For the text-containing cell, return its midpoint in [X, Y] coordinate format. 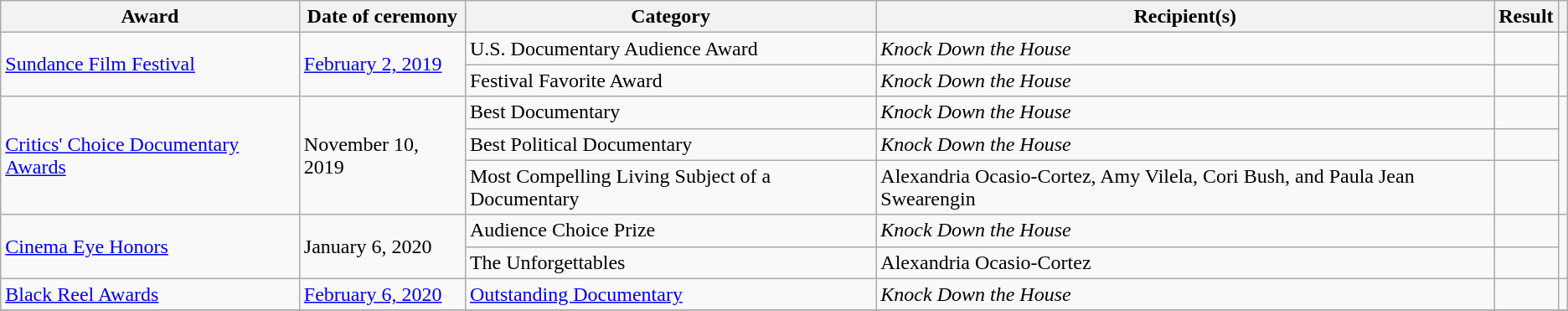
Best Documentary [670, 112]
Sundance Film Festival [151, 65]
January 6, 2020 [382, 246]
Alexandria Ocasio-Cortez [1185, 262]
Black Reel Awards [151, 294]
Award [151, 17]
Category [670, 17]
Date of ceremony [382, 17]
Audience Choice Prize [670, 231]
Festival Favorite Award [670, 80]
November 10, 2019 [382, 156]
U.S. Documentary Audience Award [670, 49]
Most Compelling Living Subject of a Documentary [670, 188]
Alexandria Ocasio-Cortez, Amy Vilela, Cori Bush, and Paula Jean Swearengin [1185, 188]
February 6, 2020 [382, 294]
Result [1526, 17]
Recipient(s) [1185, 17]
February 2, 2019 [382, 65]
Cinema Eye Honors [151, 246]
Best Political Documentary [670, 144]
The Unforgettables [670, 262]
Critics' Choice Documentary Awards [151, 156]
Outstanding Documentary [670, 294]
